Find where the given text appears and provide that cell's center as [X, Y] coordinate. 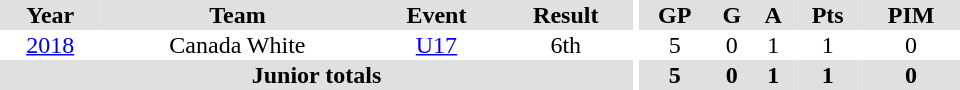
G [732, 15]
A [773, 15]
Junior totals [316, 75]
U17 [436, 45]
6th [566, 45]
Team [237, 15]
Canada White [237, 45]
2018 [50, 45]
Pts [828, 15]
Year [50, 15]
GP [675, 15]
Result [566, 15]
Event [436, 15]
PIM [911, 15]
